For the text-containing cell, return its midpoint in (X, Y) coordinate format. 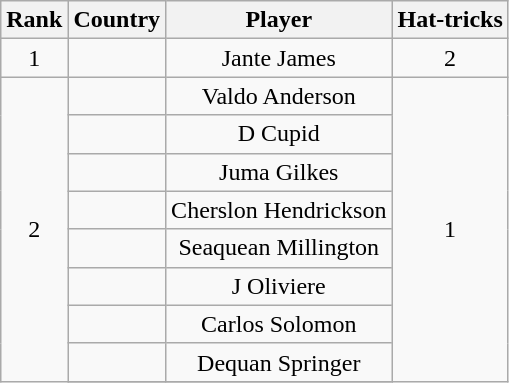
Carlos Solomon (279, 324)
Dequan Springer (279, 362)
Rank (34, 20)
D Cupid (279, 134)
Valdo Anderson (279, 96)
Juma Gilkes (279, 172)
Player (279, 20)
J Oliviere (279, 286)
Jante James (279, 58)
Country (117, 20)
Cherslon Hendrickson (279, 210)
Seaquean Millington (279, 248)
Hat-tricks (450, 20)
